Extract the [X, Y] coordinate from the center of the cell holding the provided text.  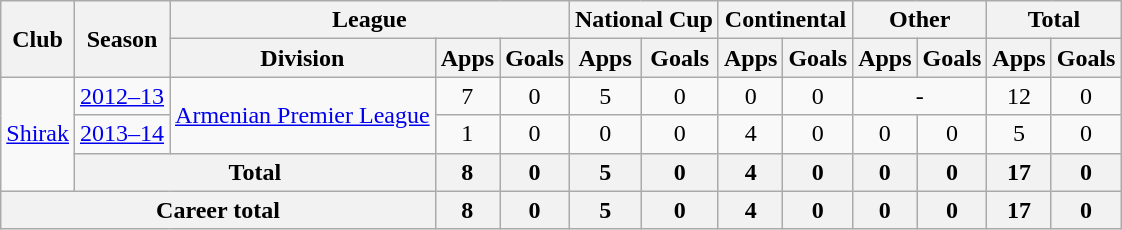
Other [920, 20]
1 [467, 134]
Armenian Premier League [303, 115]
2013–14 [122, 134]
7 [467, 96]
Division [303, 58]
League [370, 20]
Continental [785, 20]
12 [1019, 96]
2012–13 [122, 96]
Season [122, 39]
Club [38, 39]
Career total [218, 210]
Shirak [38, 134]
National Cup [644, 20]
- [920, 96]
